Search for the cell housing the specified text and yield its [x, y] center coordinate. 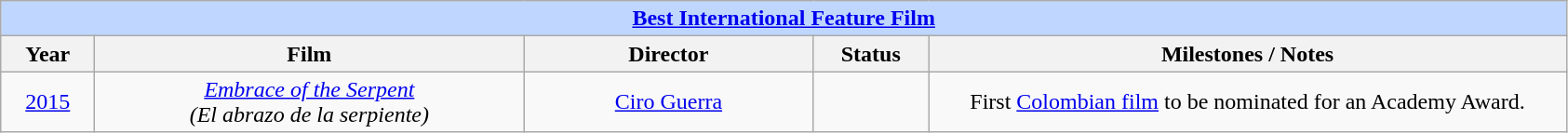
2015 [48, 102]
Milestones / Notes [1248, 54]
Best International Feature Film [784, 19]
Film [309, 54]
Year [48, 54]
Status [871, 54]
Director [668, 54]
First Colombian film to be nominated for an Academy Award. [1248, 102]
Embrace of the Serpent(El abrazo de la serpiente) [309, 102]
Ciro Guerra [668, 102]
